Return the (X, Y) coordinate for the center point of the cell that contains the specified text.  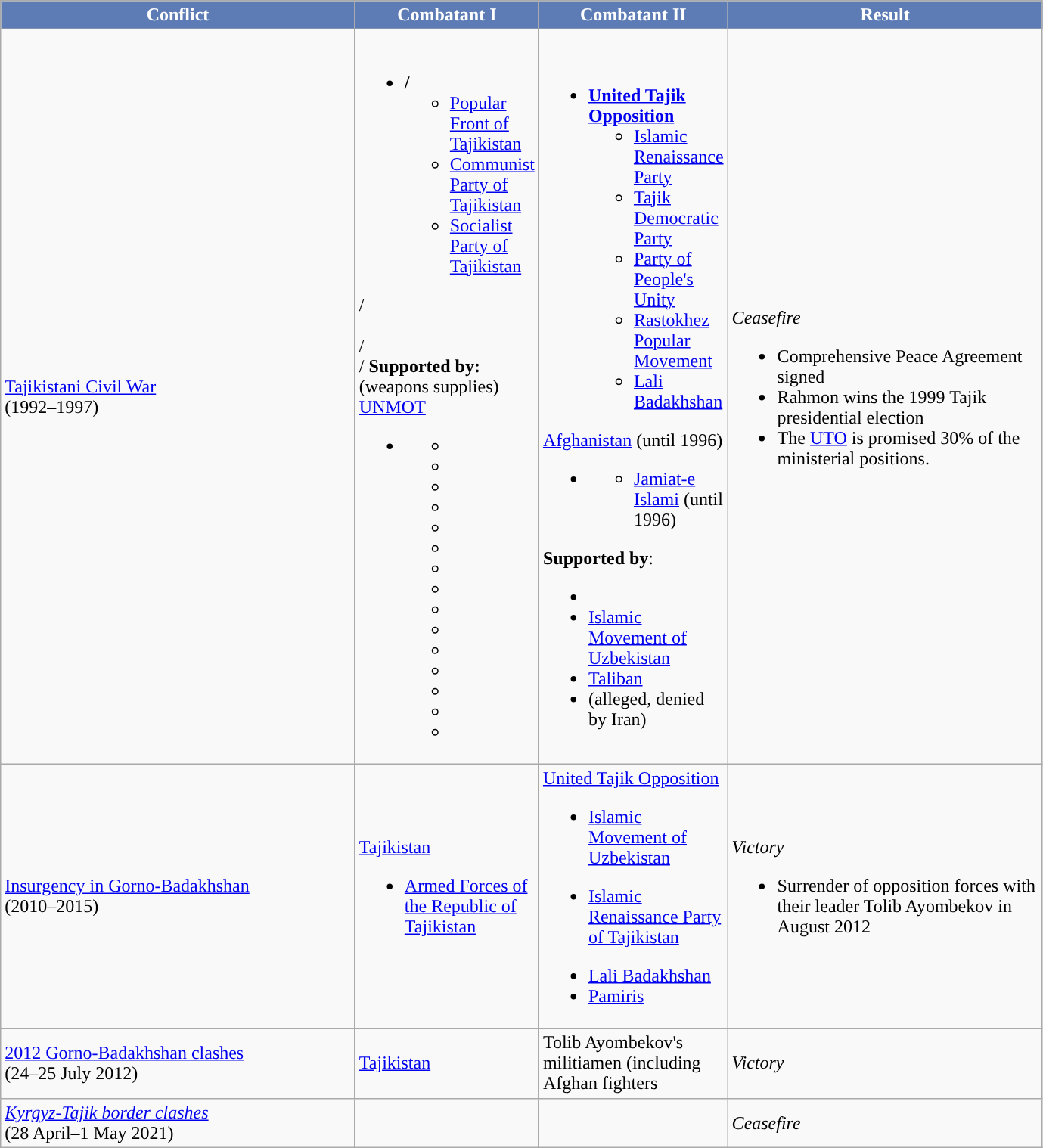
TajikistanArmed Forces of the Republic of Tajikistan (446, 896)
Conflict (178, 15)
Ceasefire (885, 1122)
Combatant I (446, 15)
Insurgency in Gorno-Badakhshan(2010–2015) (178, 896)
Tajikistani Civil War(1992–1997) (178, 396)
Tajikistan (446, 1063)
Result (885, 15)
Victory (885, 1063)
Kyrgyz-Tajik border clashes(28 April–1 May 2021) (178, 1122)
VictorySurrender of opposition forces with their leader Tolib Ayombekov in August 2012 (885, 896)
United Tajik Opposition Islamic Movement of Uzbekistan Islamic Renaissance Party of Tajikistan Lali Badakhshan Pamiris (633, 896)
Tolib Ayombekov's militiamen (including Afghan fighters (633, 1063)
CeasefireComprehensive Peace Agreement signedRahmon wins the 1999 Tajik presidential electionThe UTO is promised 30% of the ministerial positions. (885, 396)
2012 Gorno-Badakhshan clashes(24–25 July 2012) (178, 1063)
/Popular Front of Tajikistan Communist Party of TajikistanSocialist Party of Tajikistan/ / / Supported by: (weapons supplies) UNMOT (446, 396)
Combatant II (633, 15)
